Provide the [X, Y] coordinate of the cell's center where the given text is located.  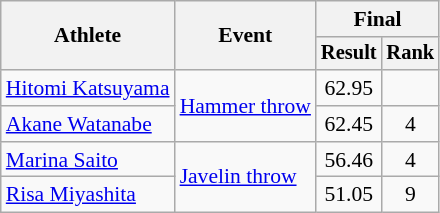
Athlete [88, 36]
62.45 [349, 124]
Final [378, 19]
56.46 [349, 160]
Event [246, 36]
Hammer throw [246, 106]
51.05 [349, 195]
Akane Watanabe [88, 124]
Hitomi Katsuyama [88, 88]
Marina Saito [88, 160]
Javelin throw [246, 178]
Result [349, 54]
Risa Miyashita [88, 195]
Rank [411, 54]
62.95 [349, 88]
9 [411, 195]
